From the cell containing the given text, extract its center point as [X, Y] coordinate. 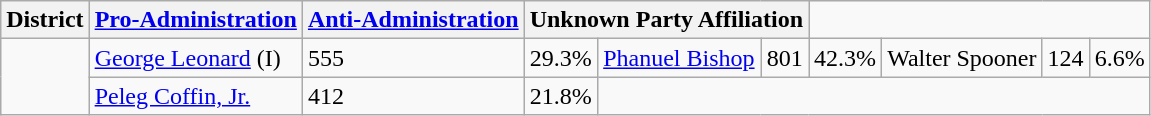
42.3% [846, 58]
Peleg Coffin, Jr. [196, 96]
555 [413, 58]
Anti-Administration [413, 20]
Unknown Party Affiliation [666, 20]
124 [1066, 58]
George Leonard (I) [196, 58]
Pro-Administration [196, 20]
412 [413, 96]
Walter Spooner [962, 58]
6.6% [1120, 58]
District [45, 20]
Phanuel Bishop [680, 58]
801 [784, 58]
21.8% [561, 96]
29.3% [561, 58]
